Return the [X, Y] coordinate for the center point of the cell that contains the specified text.  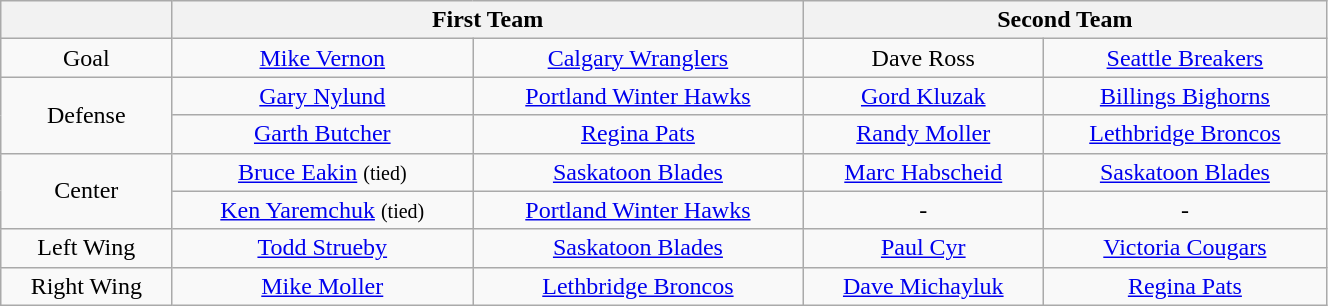
Todd Strueby [322, 248]
Dave Ross [923, 58]
First Team [488, 20]
Bruce Eakin (tied) [322, 172]
Randy Moller [923, 134]
Victoria Cougars [1184, 248]
Gary Nylund [322, 96]
Goal [86, 58]
Right Wing [86, 286]
Paul Cyr [923, 248]
Left Wing [86, 248]
Defense [86, 115]
Billings Bighorns [1184, 96]
Mike Vernon [322, 58]
Center [86, 191]
Second Team [1064, 20]
Mike Moller [322, 286]
Seattle Breakers [1184, 58]
Ken Yaremchuk (tied) [322, 210]
Marc Habscheid [923, 172]
Garth Butcher [322, 134]
Dave Michayluk [923, 286]
Calgary Wranglers [638, 58]
Gord Kluzak [923, 96]
